Pinpoint the cell where the given text exists, returning its (x, y) midpoint coordinate. 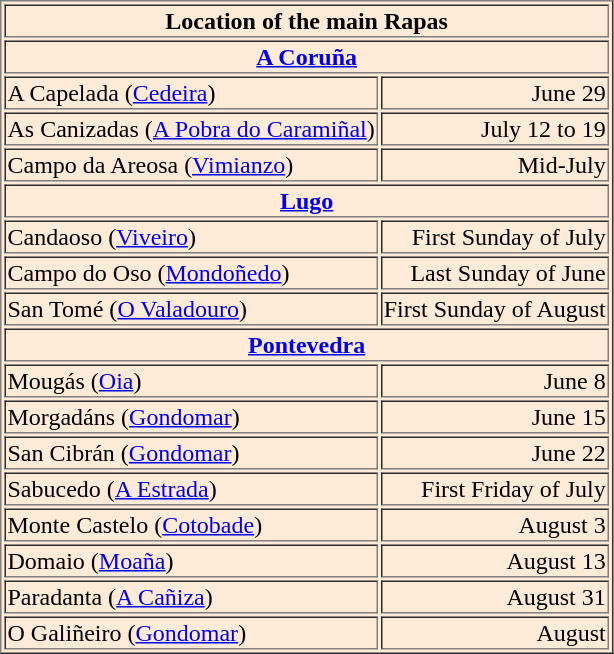
Mid-July (495, 164)
August 31 (495, 596)
Domaio (Moaña) (190, 560)
O Galiñeiro (Gondomar) (190, 632)
July 12 to 19 (495, 128)
Sabucedo (A Estrada) (190, 488)
Morgadáns (Gondomar) (190, 416)
First Sunday of July (495, 236)
As Canizadas (A Pobra do Caramiñal) (190, 128)
August 3 (495, 524)
August (495, 632)
Location of the main Rapas (306, 20)
June 8 (495, 380)
Candaoso (Viveiro) (190, 236)
June 22 (495, 452)
First Friday of July (495, 488)
August 13 (495, 560)
Pontevedra (306, 344)
First Sunday of August (495, 308)
Monte Castelo (Cotobade) (190, 524)
Last Sunday of June (495, 272)
Lugo (306, 200)
Campo do Oso (Mondoñedo) (190, 272)
June 15 (495, 416)
Mougás (Oia) (190, 380)
San Tomé (O Valadouro) (190, 308)
June 29 (495, 92)
Campo da Areosa (Vimianzo) (190, 164)
A Capelada (Cedeira) (190, 92)
A Coruña (306, 56)
San Cibrán (Gondomar) (190, 452)
Paradanta (A Cañiza) (190, 596)
